Provide the [X, Y] coordinate of the cell's center where the given text is located.  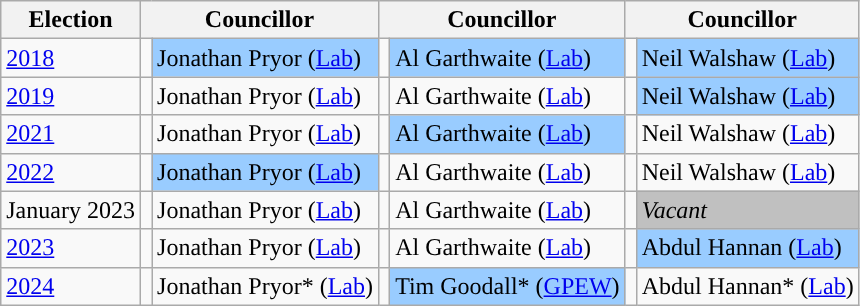
2024 [71, 286]
Abdul Hannan (Lab) [748, 248]
Vacant [748, 210]
2021 [71, 134]
2023 [71, 248]
Tim Goodall* (GPEW) [508, 286]
Jonathan Pryor* (Lab) [266, 286]
Abdul Hannan* (Lab) [748, 286]
January 2023 [71, 210]
2018 [71, 58]
Election [71, 20]
2022 [71, 172]
2019 [71, 96]
